Pinpoint the cell where the given text exists, returning its (x, y) midpoint coordinate. 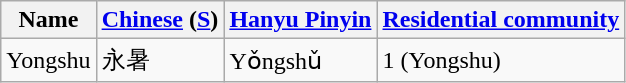
Chinese (S) (160, 20)
Hanyu Pinyin (300, 20)
1 (Yongshu) (501, 60)
Yongshu (48, 60)
Residential community (501, 20)
Name (48, 20)
永暑 (160, 60)
Yǒngshǔ (300, 60)
